Extract the (X, Y) coordinate from the center of the cell holding the provided text.  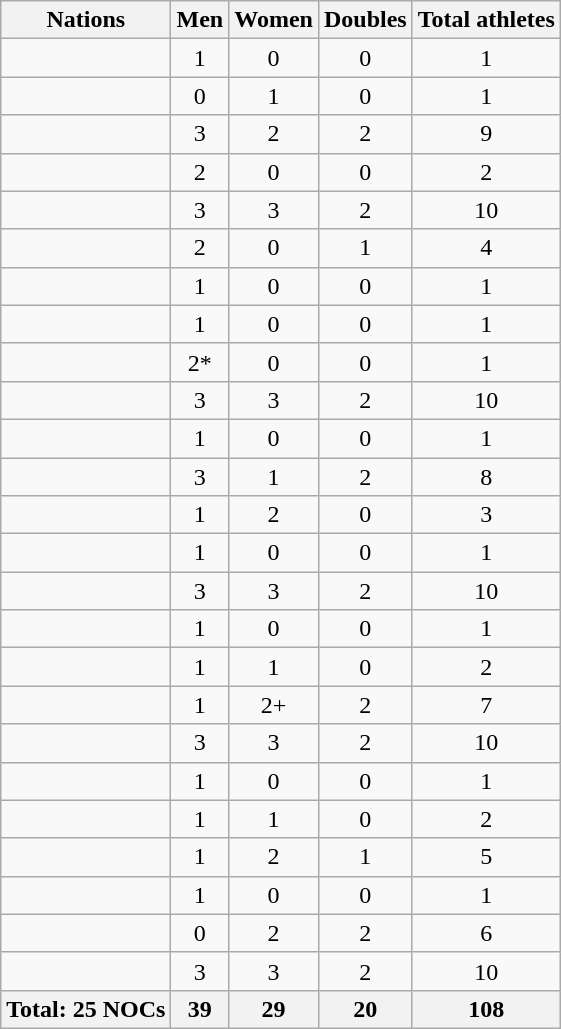
108 (486, 1009)
Men (200, 20)
Total athletes (486, 20)
6 (486, 933)
2* (200, 362)
20 (365, 1009)
2+ (274, 705)
7 (486, 705)
39 (200, 1009)
29 (274, 1009)
Doubles (365, 20)
Nations (86, 20)
4 (486, 248)
5 (486, 857)
Total: 25 NOCs (86, 1009)
Women (274, 20)
8 (486, 477)
9 (486, 134)
